Provide the [x, y] coordinate of the cell's center where the given text is located.  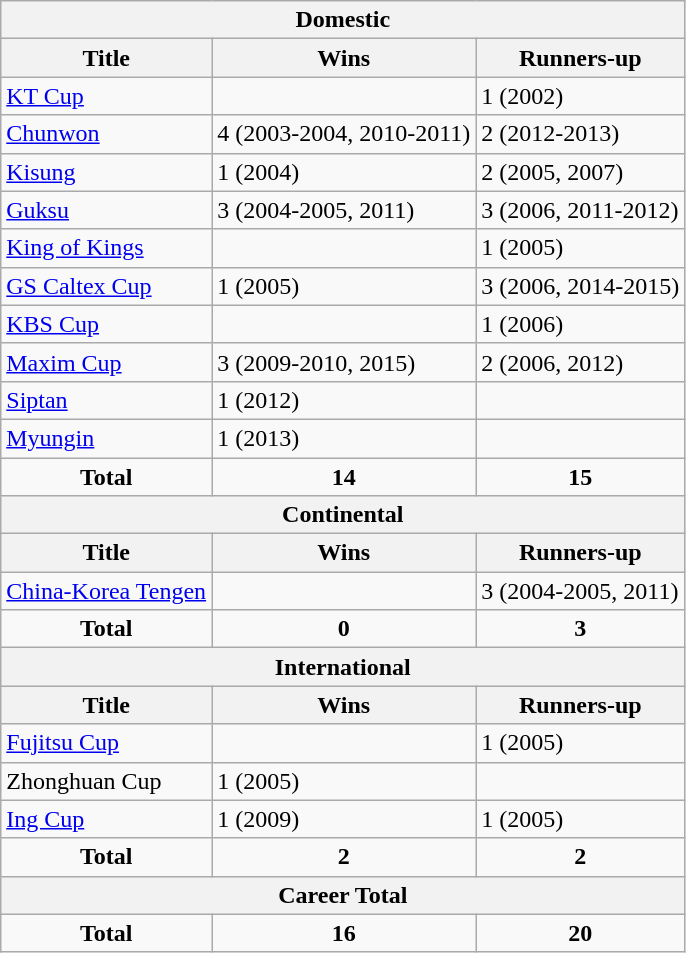
16 [344, 933]
20 [580, 933]
Continental [343, 515]
3 [580, 629]
Career Total [343, 895]
2 (2005, 2007) [580, 172]
3 (2009-2010, 2015) [344, 362]
KT Cup [106, 96]
Maxim Cup [106, 362]
King of Kings [106, 248]
Myungin [106, 438]
1 (2002) [580, 96]
Kisung [106, 172]
International [343, 667]
3 (2006, 2011-2012) [580, 210]
Ing Cup [106, 819]
GS Caltex Cup [106, 286]
2 (2006, 2012) [580, 362]
China-Korea Tengen [106, 591]
14 [344, 477]
0 [344, 629]
Chunwon [106, 134]
1 (2006) [580, 324]
3 (2006, 2014-2015) [580, 286]
Siptan [106, 400]
1 (2012) [344, 400]
4 (2003-2004, 2010-2011) [344, 134]
1 (2004) [344, 172]
KBS Cup [106, 324]
Domestic [343, 20]
2 (2012-2013) [580, 134]
Fujitsu Cup [106, 743]
Guksu [106, 210]
Zhonghuan Cup [106, 781]
1 (2013) [344, 438]
15 [580, 477]
1 (2009) [344, 819]
